Extract the (X, Y) coordinate from the center of the cell holding the provided text.  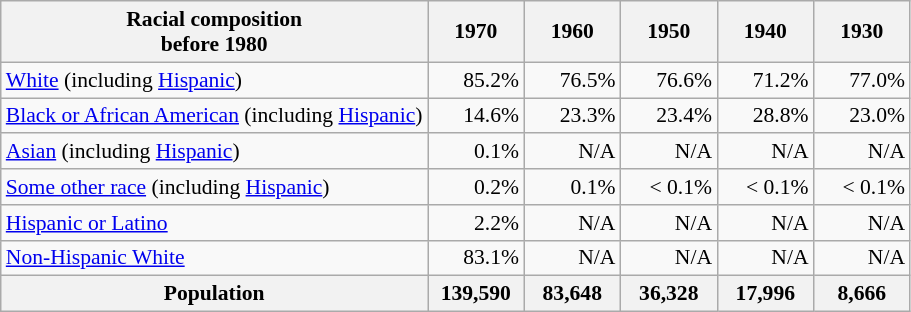
1930 (862, 32)
23.0% (862, 116)
76.6% (670, 80)
71.2% (766, 80)
14.6% (476, 116)
76.5% (572, 80)
8,666 (862, 294)
Some other race (including Hispanic) (214, 187)
Non-Hispanic White (214, 258)
1970 (476, 32)
Asian (including Hispanic) (214, 152)
83.1% (476, 258)
1950 (670, 32)
Population (214, 294)
23.3% (572, 116)
Black or African American (including Hispanic) (214, 116)
36,328 (670, 294)
17,996 (766, 294)
0.2% (476, 187)
77.0% (862, 80)
85.2% (476, 80)
1960 (572, 32)
28.8% (766, 116)
2.2% (476, 223)
139,590 (476, 294)
Racial compositionbefore 1980 (214, 32)
1940 (766, 32)
83,648 (572, 294)
White (including Hispanic) (214, 80)
23.4% (670, 116)
Hispanic or Latino (214, 223)
